Find where the given text appears and provide that cell's center as [X, Y] coordinate. 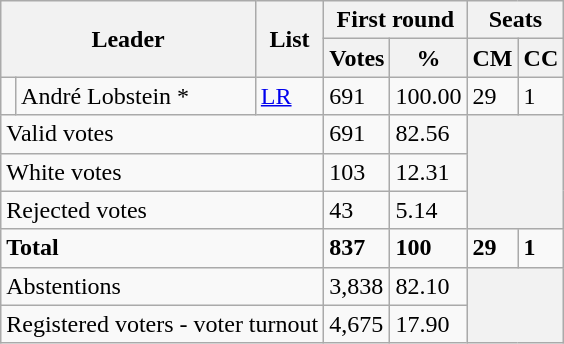
Registered voters - voter turnout [162, 324]
837 [357, 248]
CC [541, 58]
Seats [516, 20]
Abstentions [162, 286]
103 [357, 172]
CM [492, 58]
Leader [128, 39]
82.10 [428, 286]
Total [162, 248]
White votes [162, 172]
100.00 [428, 96]
100 [428, 248]
82.56 [428, 134]
André Lobstein * [136, 96]
Rejected votes [162, 210]
12.31 [428, 172]
List [289, 39]
43 [357, 210]
LR [289, 96]
4,675 [357, 324]
Votes [357, 58]
17.90 [428, 324]
5.14 [428, 210]
3,838 [357, 286]
% [428, 58]
First round [396, 20]
Valid votes [162, 134]
